Provide the [x, y] coordinate of the cell's center where the given text is located.  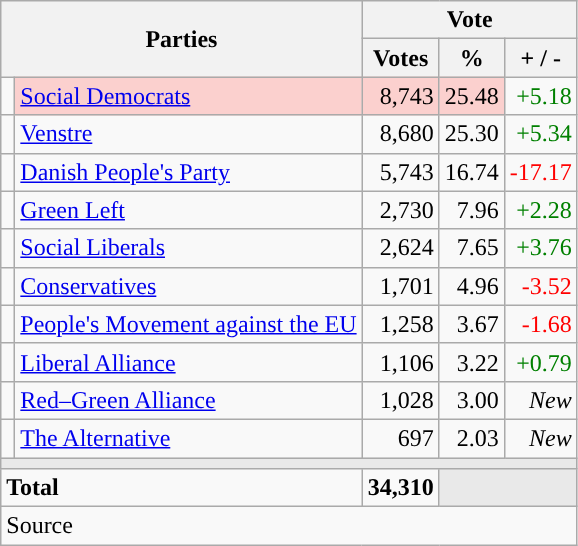
1,028 [400, 400]
Votes [400, 58]
1,106 [400, 362]
8,743 [400, 96]
Total [182, 488]
16.74 [472, 172]
+0.79 [540, 362]
+3.76 [540, 248]
25.48 [472, 96]
8,680 [400, 134]
The Alternative [188, 438]
7.96 [472, 210]
+2.28 [540, 210]
Green Left [188, 210]
5,743 [400, 172]
25.30 [472, 134]
-1.68 [540, 324]
3.00 [472, 400]
% [472, 58]
Social Democrats [188, 96]
1,701 [400, 286]
Vote [470, 20]
-17.17 [540, 172]
Danish People's Party [188, 172]
Venstre [188, 134]
697 [400, 438]
1,258 [400, 324]
Source [290, 526]
Conservatives [188, 286]
+5.18 [540, 96]
+ / - [540, 58]
2,730 [400, 210]
People's Movement against the EU [188, 324]
Parties [182, 39]
Liberal Alliance [188, 362]
2.03 [472, 438]
2,624 [400, 248]
7.65 [472, 248]
3.67 [472, 324]
34,310 [400, 488]
-3.52 [540, 286]
Red–Green Alliance [188, 400]
Social Liberals [188, 248]
4.96 [472, 286]
+5.34 [540, 134]
3.22 [472, 362]
